Capture the cell that displays the provided text and extract its (X, Y) central coordinate. 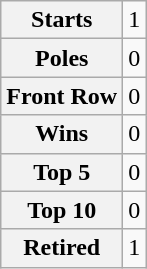
Retired (62, 248)
Front Row (62, 96)
Starts (62, 20)
Top 5 (62, 172)
Poles (62, 58)
Top 10 (62, 210)
Wins (62, 134)
